From the cell containing the given text, extract its center point as (X, Y) coordinate. 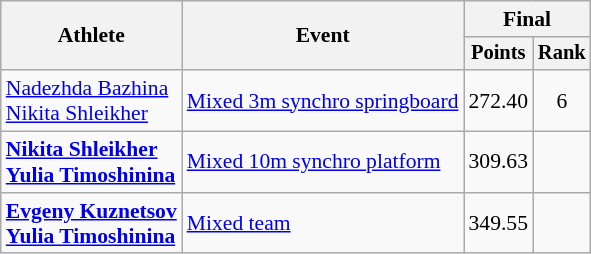
309.63 (498, 162)
Nikita ShleikherYulia Timoshinina (92, 162)
349.55 (498, 224)
6 (562, 100)
Mixed 10m synchro platform (323, 162)
Event (323, 36)
272.40 (498, 100)
Athlete (92, 36)
Mixed 3m synchro springboard (323, 100)
Final (528, 19)
Points (498, 54)
Rank (562, 54)
Mixed team (323, 224)
Evgeny KuznetsovYulia Timoshinina (92, 224)
Nadezhda BazhinaNikita Shleikher (92, 100)
